Locate the cell with the specified text and output its [X, Y] center coordinate. 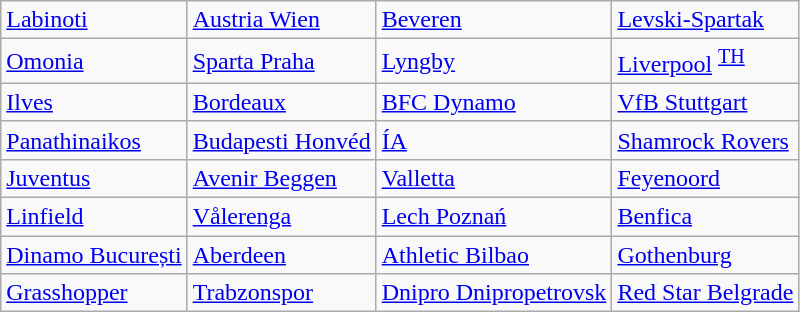
Labinoti [94, 20]
Avenir Beggen [282, 178]
Lyngby [494, 62]
Dinamo București [94, 255]
Beveren [494, 20]
Lech Poznań [494, 217]
Juventus [94, 178]
Vålerenga [282, 217]
Panathinaikos [94, 140]
Gothenburg [706, 255]
Aberdeen [282, 255]
Trabzonspor [282, 293]
Benfica [706, 217]
Shamrock Rovers [706, 140]
ÍA [494, 140]
BFC Dynamo [494, 102]
Omonia [94, 62]
Grasshopper [94, 293]
Sparta Praha [282, 62]
Liverpool TH [706, 62]
Ilves [94, 102]
Red Star Belgrade [706, 293]
Bordeaux [282, 102]
Feyenoord [706, 178]
Athletic Bilbao [494, 255]
Dnipro Dnipropetrovsk [494, 293]
Austria Wien [282, 20]
Levski-Spartak [706, 20]
Linfield [94, 217]
VfB Stuttgart [706, 102]
Valletta [494, 178]
Budapesti Honvéd [282, 140]
